Return (x, y) of the center of cell containing provided text 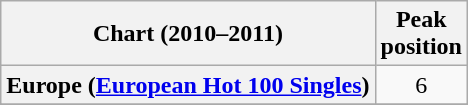
6 (421, 85)
Chart (2010–2011) (188, 34)
Europe (European Hot 100 Singles) (188, 85)
Peakposition (421, 34)
